Search for the cell housing the specified text and yield its (X, Y) center coordinate. 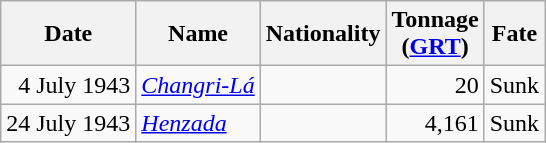
Henzada (198, 123)
20 (435, 85)
Nationality (323, 34)
Fate (514, 34)
Tonnage(GRT) (435, 34)
4 July 1943 (68, 85)
Date (68, 34)
Changri-Lá (198, 85)
4,161 (435, 123)
24 July 1943 (68, 123)
Name (198, 34)
